Return (x, y) of the center of cell containing provided text 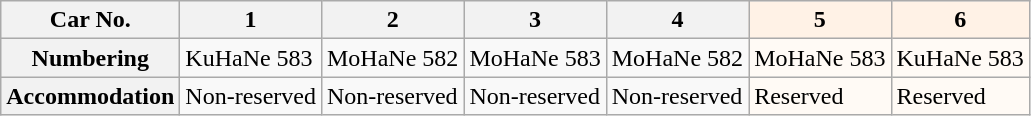
2 (392, 20)
6 (960, 20)
Car No. (90, 20)
Numbering (90, 58)
5 (820, 20)
Accommodation (90, 96)
4 (677, 20)
1 (251, 20)
3 (535, 20)
